Return the (X, Y) coordinate for the center point of the cell that contains the specified text.  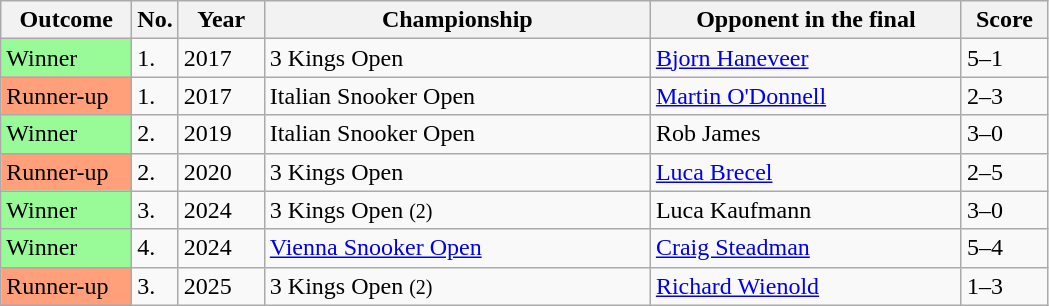
Score (1004, 20)
Vienna Snooker Open (457, 248)
2–5 (1004, 172)
Rob James (806, 134)
2019 (221, 134)
Richard Wienold (806, 286)
2025 (221, 286)
Luca Brecel (806, 172)
Championship (457, 20)
Luca Kaufmann (806, 210)
Outcome (66, 20)
Craig Steadman (806, 248)
Bjorn Haneveer (806, 58)
Opponent in the final (806, 20)
Martin O'Donnell (806, 96)
1–3 (1004, 286)
5–1 (1004, 58)
2020 (221, 172)
No. (155, 20)
Year (221, 20)
4. (155, 248)
2–3 (1004, 96)
5–4 (1004, 248)
